Pinpoint the cell where the given text exists, returning its [x, y] midpoint coordinate. 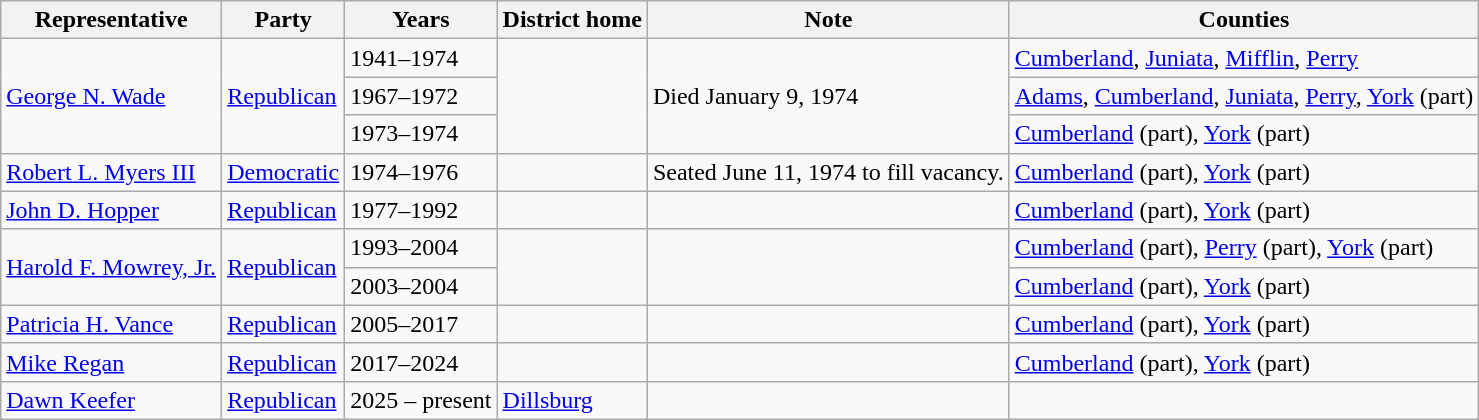
1941–1974 [421, 58]
Note [828, 20]
1977–1992 [421, 210]
1993–2004 [421, 248]
Mike Regan [112, 362]
1967–1972 [421, 96]
1974–1976 [421, 172]
Representative [112, 20]
Seated June 11, 1974 to fill vacancy. [828, 172]
2017–2024 [421, 362]
Cumberland, Juniata, Mifflin, Perry [1244, 58]
Adams, Cumberland, Juniata, Perry, York (part) [1244, 96]
Died January 9, 1974 [828, 96]
Robert L. Myers III [112, 172]
District home [572, 20]
Cumberland (part), Perry (part), York (part) [1244, 248]
2003–2004 [421, 286]
2005–2017 [421, 324]
Patricia H. Vance [112, 324]
Harold F. Mowrey, Jr. [112, 267]
George N. Wade [112, 96]
Dawn Keefer [112, 400]
Party [284, 20]
John D. Hopper [112, 210]
Years [421, 20]
1973–1974 [421, 134]
Counties [1244, 20]
Dillsburg [572, 400]
2025 – present [421, 400]
Democratic [284, 172]
